Output the [x, y] coordinate of the center of the cell containing the given text.  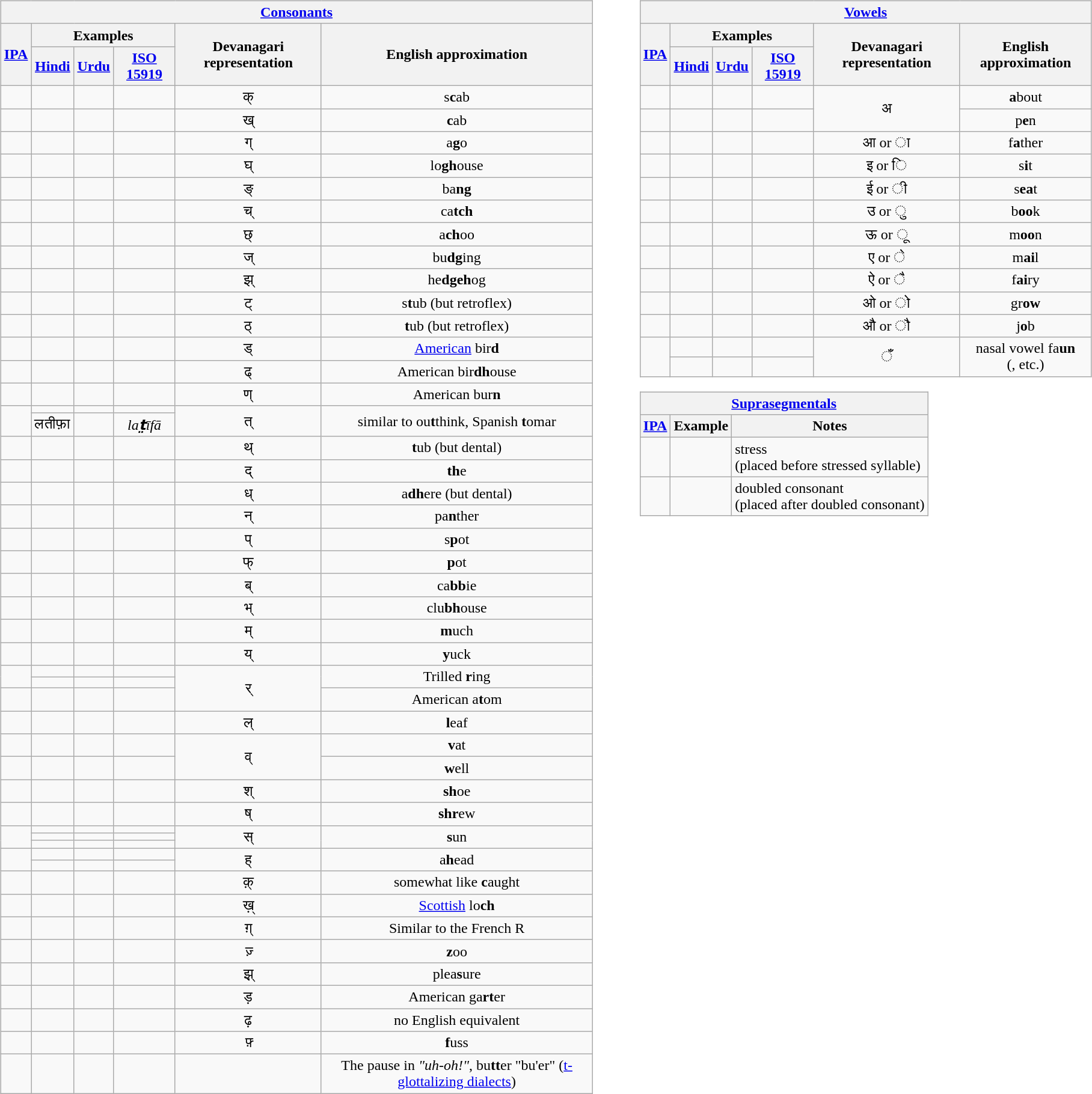
म् [248, 631]
budging [456, 257]
zoo [456, 951]
stress(placed before stressed syllable) [830, 457]
pot [456, 562]
tub (but retroflex) [456, 326]
cab [456, 120]
इ or ि [886, 166]
Consonants [296, 12]
ष् [248, 814]
fairy [1026, 280]
shoe [456, 791]
ण् [248, 394]
ज़् [248, 951]
क् [248, 97]
seat [1026, 189]
pen [1026, 120]
‌‌‌ट् [248, 303]
catch [456, 212]
झ़् [248, 974]
ई or ी [886, 189]
pleasure [456, 974]
Trilled ring [456, 677]
Scottish loch [456, 905]
yuck [456, 653]
job [1026, 326]
well [456, 768]
ध् [248, 494]
ago [456, 143]
Notes [830, 426]
ड् [248, 349]
द् [248, 471]
no English equivalent [456, 1020]
थ् [248, 448]
scab [456, 97]
र् [248, 688]
ल् [248, 723]
loghouse [456, 166]
spot [456, 539]
व् [248, 757]
ङ् [248, 189]
य् [248, 653]
स् [248, 837]
American burn [456, 394]
panther [456, 516]
bang [456, 189]
छ् [248, 234]
somewhat like caught [456, 882]
उ or ु [886, 212]
stub (but retroflex) [456, 303]
झ् [248, 280]
adhere (but dental) [456, 494]
doubled consonant(placed after doubled consonant) [830, 497]
nasal vowel faun(, etc.) [1026, 357]
ऊ or ू [886, 234]
ख् [248, 120]
भ् [248, 608]
fuss [456, 1043]
Suprasegmentals [784, 403]
घ् [248, 166]
अ [886, 108]
cabbie [456, 585]
Example [701, 426]
grow [1026, 303]
lat̤īfā [144, 424]
ह् [248, 860]
ड़ [248, 997]
father [1026, 143]
श् [248, 791]
American atom [456, 700]
ज् [248, 257]
ब् [248, 585]
ँ [886, 357]
आ or ा [886, 143]
ग़् [248, 928]
vat [456, 745]
American bird [456, 349]
book [1026, 212]
much [456, 631]
moon [1026, 234]
sun [456, 837]
‌‌‌क़् [248, 882]
न् [248, 516]
औ or ौ [886, 326]
tub (but dental) [456, 448]
Similar to the French R [456, 928]
ओ or ो [886, 303]
American garter [456, 997]
achoo [456, 234]
mail [1026, 257]
American birdhouse [456, 371]
The pause in "uh-oh!", butter "bu'er" (t-glottalizing dialects) [456, 1074]
ahead [456, 860]
hedgehog [456, 280]
ढ् [248, 371]
leaf [456, 723]
लतीफ़ा [53, 424]
ग् [248, 143]
ए or े [886, 257]
ठ् [248, 326]
Vowels [865, 12]
sit [1026, 166]
clubhouse [456, 608]
ढ़ [248, 1020]
ऐ or ै [886, 280]
प् [248, 539]
फ़् [248, 1043]
च् [248, 212]
the [456, 471]
shrew [456, 814]
similar to outthink, Spanish tomar [456, 421]
about [1026, 97]
त् [248, 421]
ख़् [248, 905]
फ् [248, 562]
